Pinpoint the cell where the given text exists, returning its [x, y] midpoint coordinate. 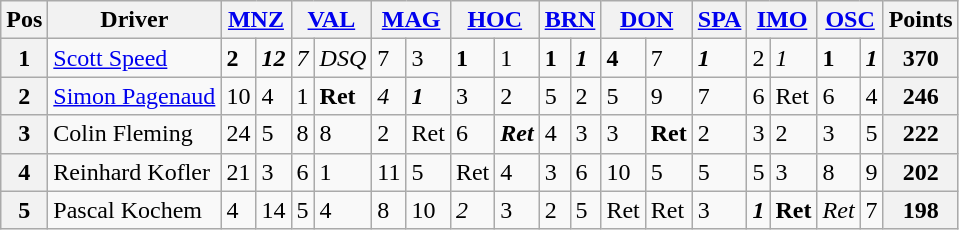
BRN [570, 20]
222 [920, 134]
Driver [134, 20]
VAL [332, 20]
MNZ [256, 20]
198 [920, 210]
DON [646, 20]
MAG [412, 20]
Simon Pagenaud [134, 96]
IMO [782, 20]
24 [238, 134]
12 [274, 58]
Pascal Kochem [134, 210]
SPA [720, 20]
Scott Speed [134, 58]
Reinhard Kofler [134, 172]
Points [920, 20]
11 [389, 172]
202 [920, 172]
HOC [494, 20]
DSQ [343, 58]
Colin Fleming [134, 134]
OSC [850, 20]
246 [920, 96]
370 [920, 58]
Pos [24, 20]
14 [274, 210]
21 [238, 172]
